From the cell containing the given text, extract its center point as [X, Y] coordinate. 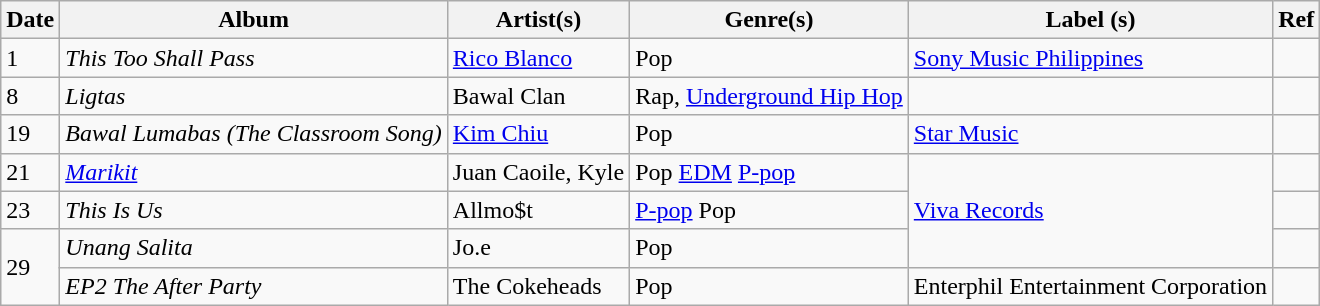
21 [30, 172]
Album [254, 20]
Ligtas [254, 96]
This Too Shall Pass [254, 58]
Kim Chiu [538, 134]
Allmo$t [538, 210]
Bawal Lumabas (The Classroom Song) [254, 134]
Sony Music Philippines [1090, 58]
Pop EDM P-pop [770, 172]
Star Music [1090, 134]
Artist(s) [538, 20]
29 [30, 267]
Rico Blanco [538, 58]
23 [30, 210]
The Cokeheads [538, 286]
1 [30, 58]
Date [30, 20]
Ref [1296, 20]
Label (s) [1090, 20]
Unang Salita [254, 248]
Marikit [254, 172]
Jo.e [538, 248]
P-pop Pop [770, 210]
Bawal Clan [538, 96]
19 [30, 134]
Juan Caoile, Kyle [538, 172]
Viva Records [1090, 210]
This Is Us [254, 210]
Rap, Underground Hip Hop [770, 96]
Genre(s) [770, 20]
Enterphil Entertainment Corporation [1090, 286]
8 [30, 96]
EP2 The After Party [254, 286]
